Return [X, Y] of the center of cell containing provided text 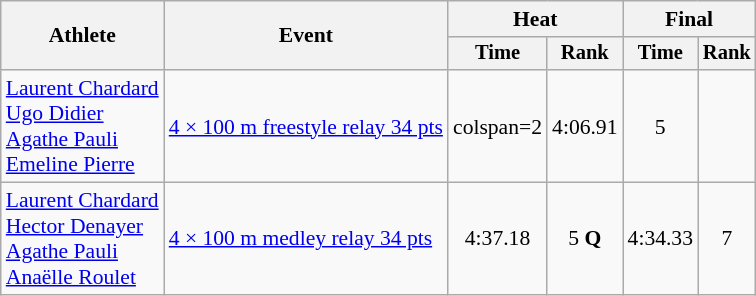
Heat [536, 19]
Laurent ChardardUgo DidierAgathe PauliEmeline Pierre [82, 126]
4:34.33 [660, 239]
Athlete [82, 36]
colspan=2 [498, 126]
4 × 100 m freestyle relay 34 pts [306, 126]
Final [690, 19]
Laurent ChardardHector DenayerAgathe PauliAnaëlle Roulet [82, 239]
5 [660, 126]
Event [306, 36]
4:06.91 [584, 126]
5 Q [584, 239]
7 [727, 239]
4:37.18 [498, 239]
4 × 100 m medley relay 34 pts [306, 239]
